Detect which cell encompasses the target text, then output its (X, Y) center coordinate. 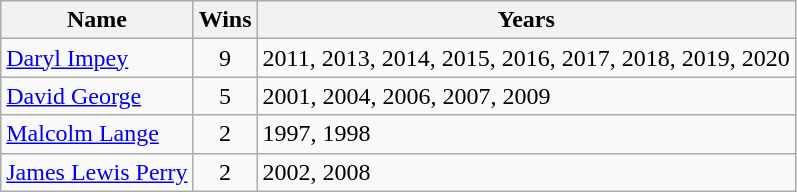
Daryl Impey (97, 58)
James Lewis Perry (97, 172)
2011, 2013, 2014, 2015, 2016, 2017, 2018, 2019, 2020 (526, 58)
1997, 1998 (526, 134)
2001, 2004, 2006, 2007, 2009 (526, 96)
Wins (225, 20)
2002, 2008 (526, 172)
Years (526, 20)
Name (97, 20)
Malcolm Lange (97, 134)
5 (225, 96)
9 (225, 58)
David George (97, 96)
